From the cell containing the given text, extract its center point as [x, y] coordinate. 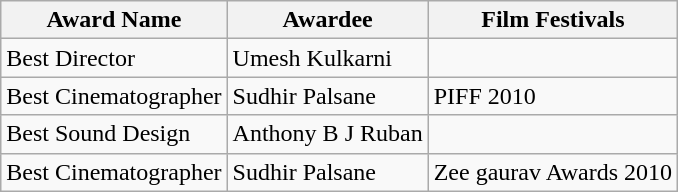
Zee gaurav Awards 2010 [552, 172]
Best Director [114, 58]
PIFF 2010 [552, 96]
Award Name [114, 20]
Awardee [328, 20]
Anthony B J Ruban [328, 134]
Film Festivals [552, 20]
Umesh Kulkarni [328, 58]
Best Sound Design [114, 134]
